Return (X, Y) of the center of cell containing provided text 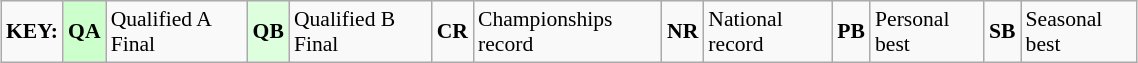
CR (452, 32)
Personal best (927, 32)
QA (84, 32)
QB (268, 32)
Seasonal best (1079, 32)
Qualified A Final (177, 32)
PB (851, 32)
National record (768, 32)
KEY: (32, 32)
Qualified B Final (360, 32)
SB (1002, 32)
NR (682, 32)
Championships record (568, 32)
